Output the (x, y) coordinate of the center of the cell containing the given text.  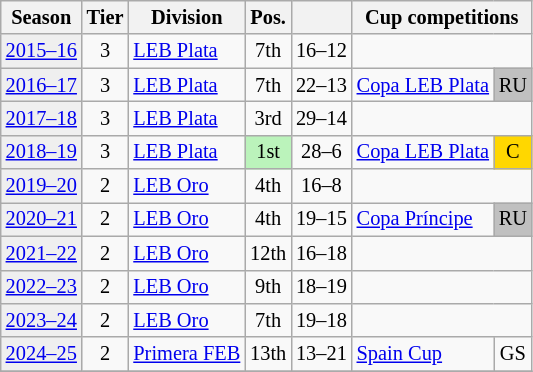
2021–22 (42, 253)
2016–17 (42, 85)
C (513, 152)
2023–24 (42, 320)
16–12 (322, 51)
13th (268, 354)
2018–19 (42, 152)
3rd (268, 118)
Pos. (268, 17)
GS (513, 354)
Primera FEB (186, 354)
13–21 (322, 354)
2017–18 (42, 118)
28–6 (322, 152)
2022–23 (42, 287)
2024–25 (42, 354)
2020–21 (42, 219)
Spain Cup (423, 354)
Season (42, 17)
Division (186, 17)
16–8 (322, 186)
19–15 (322, 219)
Copa Príncipe (423, 219)
1st (268, 152)
22–13 (322, 85)
2015–16 (42, 51)
Cup competitions (442, 17)
29–14 (322, 118)
Tier (106, 17)
18–19 (322, 287)
2019–20 (42, 186)
19–18 (322, 320)
9th (268, 287)
16–18 (322, 253)
12th (268, 253)
